Provide the [X, Y] coordinate of the cell's center where the given text is located.  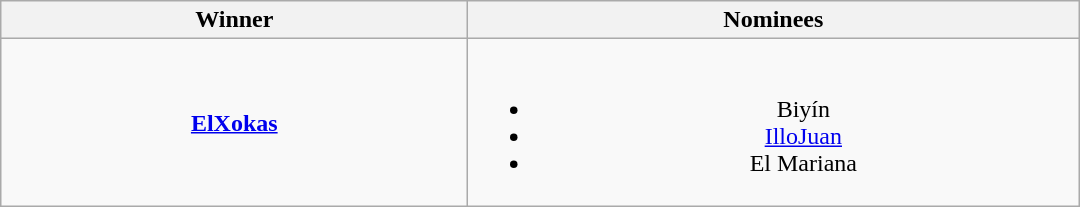
Nominees [774, 20]
Winner [234, 20]
ElXokas [234, 122]
Biyín IlloJuan El Mariana [774, 122]
